Locate the cell with the specified text and output its [X, Y] center coordinate. 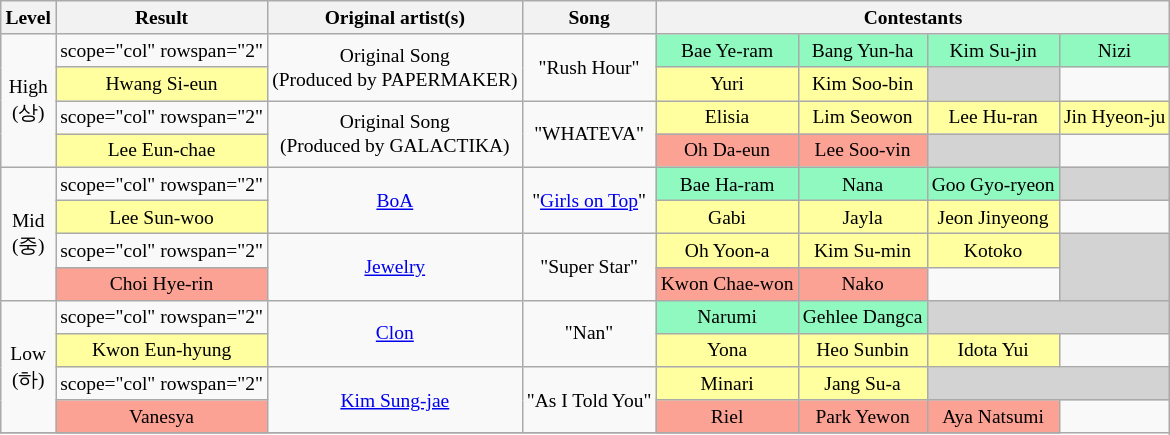
Kim Su-jin [993, 50]
Gehlee Dangca [862, 316]
Jang Su-a [862, 384]
Vanesya [162, 416]
Level [28, 18]
Choi Hye-rin [162, 284]
"Girls on Top" [589, 200]
Lee Sun-woo [162, 216]
Yuri [727, 84]
Original Song(Produced by PAPERMAKER) [396, 68]
Idota Yui [993, 350]
"Super Star" [589, 268]
Lee Eun-chae [162, 150]
Low(하) [28, 366]
Nako [862, 284]
Oh Da-eun [727, 150]
Riel [727, 416]
Kwon Eun-hyung [162, 350]
Jin Hyeon-ju [1114, 118]
Jeon Jinyeong [993, 216]
Jayla [862, 216]
High(상) [28, 100]
Heo Sunbin [862, 350]
Bang Yun-ha [862, 50]
Bae Ye-ram [727, 50]
Result [162, 18]
Mid(중) [28, 234]
Nana [862, 184]
Gabi [727, 216]
Kim Su-min [862, 250]
Lim Seowon [862, 118]
Yona [727, 350]
Song [589, 18]
"As I Told You" [589, 400]
Original artist(s) [396, 18]
Jewelry [396, 268]
Kotoko [993, 250]
Kim Sung-jae [396, 400]
Aya Natsumi [993, 416]
Original Song(Produced by GALACTIKA) [396, 134]
Contestants [913, 18]
Kwon Chae-won [727, 284]
Minari [727, 384]
Nizi [1114, 50]
Lee Soo-vin [862, 150]
Goo Gyo-ryeon [993, 184]
Bae Ha-ram [727, 184]
BoA [396, 200]
"Rush Hour" [589, 68]
Kim Soo-bin [862, 84]
Hwang Si-eun [162, 84]
Park Yewon [862, 416]
Oh Yoon-a [727, 250]
"Nan" [589, 334]
Elisia [727, 118]
"WHATEVA" [589, 134]
Lee Hu-ran [993, 118]
Clon [396, 334]
Narumi [727, 316]
